Determine the (X, Y) coordinate at the center of the cell enclosing the given text.  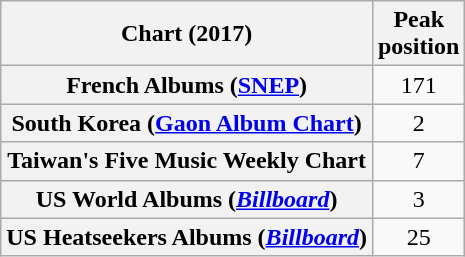
Chart (2017) (187, 34)
US World Albums (Billboard) (187, 199)
25 (418, 237)
3 (418, 199)
7 (418, 161)
South Korea (Gaon Album Chart) (187, 123)
2 (418, 123)
171 (418, 85)
US Heatseekers Albums (Billboard) (187, 237)
French Albums (SNEP) (187, 85)
Taiwan's Five Music Weekly Chart (187, 161)
Peakposition (418, 34)
